Pinpoint the cell where the given text exists, returning its (x, y) midpoint coordinate. 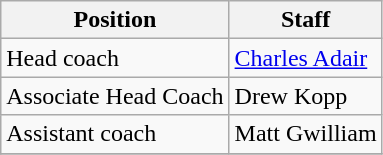
Staff (306, 20)
Matt Gwilliam (306, 134)
Associate Head Coach (115, 96)
Position (115, 20)
Assistant coach (115, 134)
Charles Adair (306, 58)
Drew Kopp (306, 96)
Head coach (115, 58)
